Locate the cell with the specified text and output its (X, Y) center coordinate. 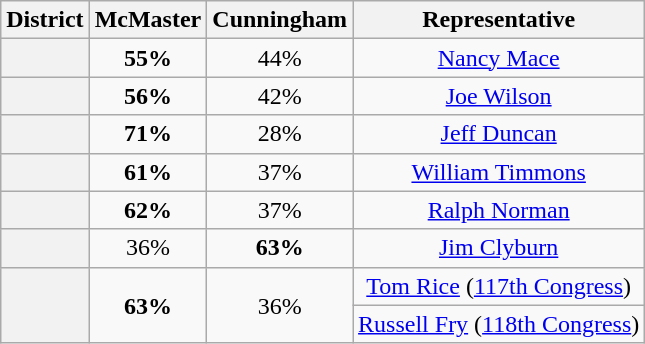
55% (148, 58)
Jim Clyburn (499, 248)
71% (148, 134)
Representative (499, 20)
42% (280, 96)
Ralph Norman (499, 210)
Jeff Duncan (499, 134)
44% (280, 58)
Tom Rice (117th Congress) (499, 286)
Russell Fry (118th Congress) (499, 324)
Nancy Mace (499, 58)
61% (148, 172)
56% (148, 96)
Joe Wilson (499, 96)
District (45, 20)
62% (148, 210)
William Timmons (499, 172)
Cunningham (280, 20)
28% (280, 134)
McMaster (148, 20)
